Pinpoint the cell where the given text exists, returning its [x, y] midpoint coordinate. 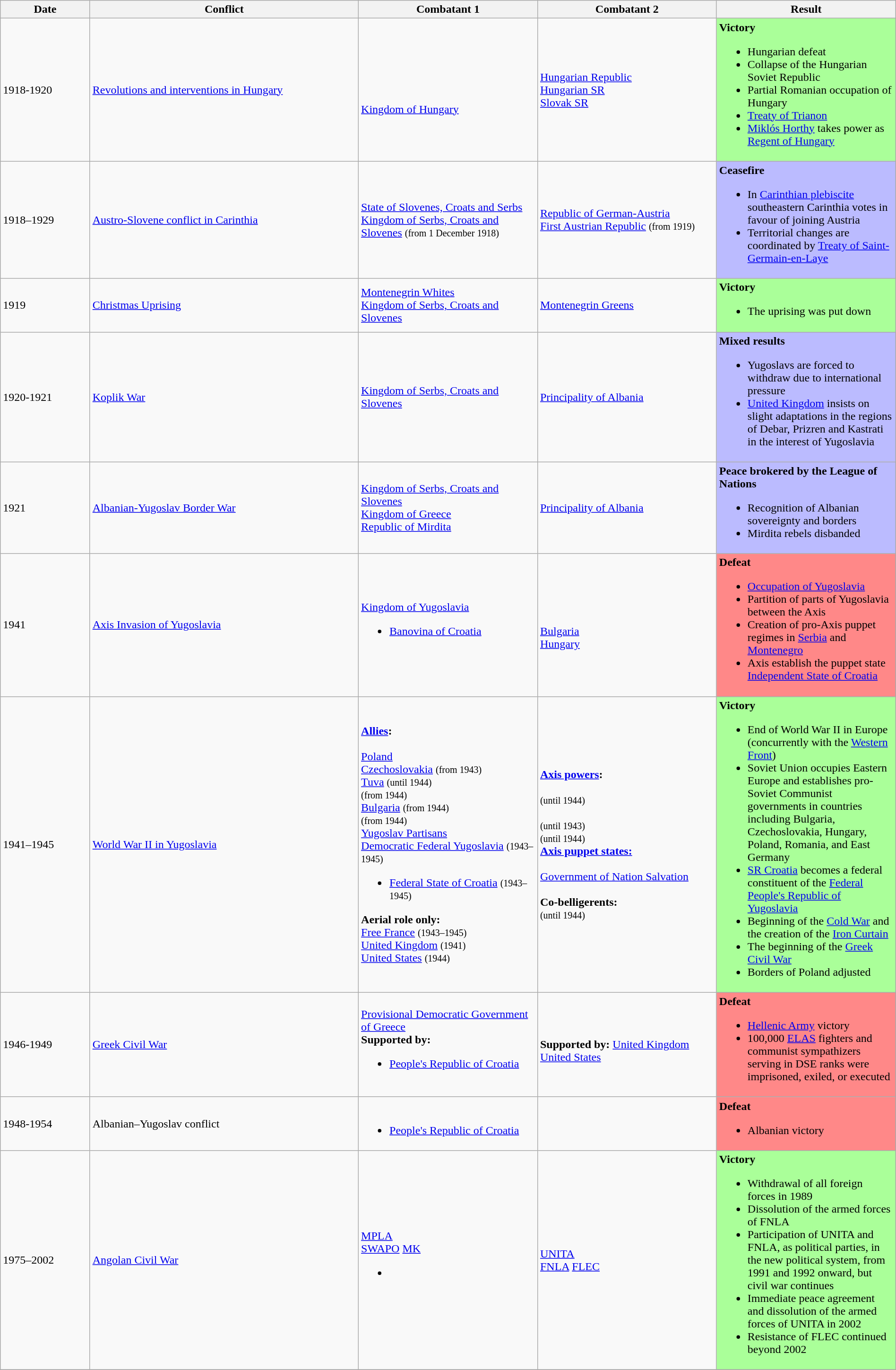
1975–2002 [45, 1260]
Axis Invasion of Yugoslavia [224, 625]
1948-1954 [45, 1123]
MPLA SWAPO MK [448, 1260]
Kingdom of Serbs, Croats and Slovenes Kingdom of Greece Republic of Mirdita [448, 508]
State of Slovenes, Croats and Serbs Kingdom of Serbs, Croats and Slovenes (from 1 December 1918) [448, 220]
Kingdom of Serbs, Croats and Slovenes [448, 397]
Conflict [224, 9]
Angolan Civil War [224, 1260]
People's Republic of Croatia [448, 1123]
World War II in Yugoslavia [224, 844]
UNITA FNLA FLEC [627, 1260]
Combatant 1 [448, 9]
1920-1921 [45, 397]
Austro-Slovene conflict in Carinthia [224, 220]
1946-1949 [45, 1045]
1941 [45, 625]
Supported by: United Kingdom United States [627, 1045]
Albanian–Yugoslav conflict [224, 1123]
1918-1920 [45, 90]
1919 [45, 305]
Greek Civil War [224, 1045]
1918–1929 [45, 220]
1941–1945 [45, 844]
1921 [45, 508]
Albanian-Yugoslav Border War [224, 508]
DefeatAlbanian victory [806, 1123]
Combatant 2 [627, 9]
Peace brokered by the League of NationsRecognition of Albanian sovereignty and bordersMirdita rebels disbanded [806, 508]
Montenegrin Whites Kingdom of Serbs, Croats and Slovenes [448, 305]
Kingdom of Hungary [448, 90]
Kingdom of Yugoslavia Banovina of Croatia [448, 625]
Bulgaria Hungary [627, 625]
DefeatHellenic Army victory100,000 ELAS fighters and communist sympathizers serving in DSE ranks were imprisoned, exiled, or executed [806, 1045]
VictoryThe uprising was put down [806, 305]
Axis powers: (until 1944) (until 1943) (until 1944)Axis puppet states: Government of Nation SalvationCo-belligerents: (until 1944) [627, 844]
Date [45, 9]
Result [806, 9]
Provisional Democratic Government of GreeceSupported by: People's Republic of Croatia [448, 1045]
Koplik War [224, 397]
Republic of German-Austria First Austrian Republic (from 1919) [627, 220]
Montenegrin Greens [627, 305]
Revolutions and interventions in Hungary [224, 90]
Christmas Uprising [224, 305]
Hungarian Republic Hungarian SR Slovak SR [627, 90]
